Search for the cell housing the specified text and yield its (X, Y) center coordinate. 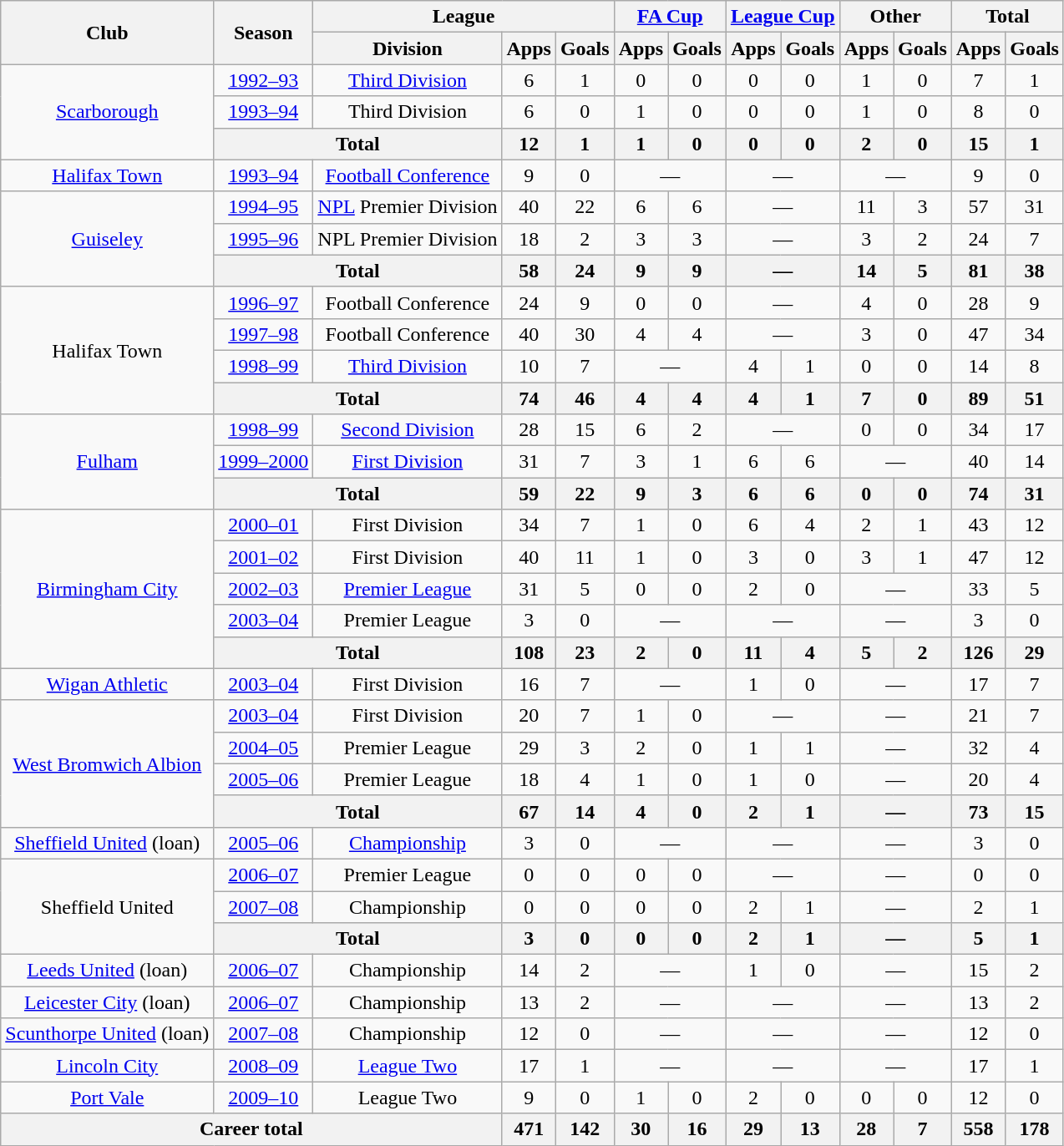
2000–01 (264, 525)
Birmingham City (107, 589)
10 (529, 366)
43 (978, 525)
1992–93 (264, 80)
1995–96 (264, 239)
1999–2000 (264, 462)
Guiseley (107, 239)
23 (585, 652)
32 (978, 748)
2004–05 (264, 748)
89 (978, 398)
West Bromwich Albion (107, 763)
Leeds United (loan) (107, 971)
Scarborough (107, 112)
38 (1035, 271)
Scunthorpe United (loan) (107, 1034)
2009–10 (264, 1098)
58 (529, 271)
Career total (251, 1129)
Lincoln City (107, 1066)
142 (585, 1129)
108 (529, 652)
2002–03 (264, 589)
2008–09 (264, 1066)
178 (1035, 1129)
Division (408, 48)
81 (978, 271)
Leicester City (loan) (107, 1002)
126 (978, 652)
League (464, 17)
Port Vale (107, 1098)
Sheffield United (107, 906)
Wigan Athletic (107, 684)
57 (978, 207)
1997–98 (264, 334)
Season (264, 33)
471 (529, 1129)
67 (529, 811)
Second Division (408, 430)
FA Cup (670, 17)
1994–95 (264, 207)
46 (585, 398)
Fulham (107, 462)
21 (978, 716)
League Cup (783, 17)
558 (978, 1129)
Sheffield United (loan) (107, 843)
51 (1035, 398)
33 (978, 589)
1996–97 (264, 302)
59 (529, 494)
Club (107, 33)
73 (978, 811)
2001–02 (264, 557)
Other (895, 17)
